Pinpoint the cell where the given text exists, returning its [X, Y] midpoint coordinate. 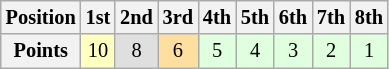
7th [331, 17]
8 [136, 51]
1 [369, 51]
5 [217, 51]
4 [255, 51]
Position [41, 17]
6th [293, 17]
4th [217, 17]
6 [178, 51]
Points [41, 51]
2nd [136, 17]
10 [98, 51]
2 [331, 51]
3 [293, 51]
8th [369, 17]
1st [98, 17]
5th [255, 17]
3rd [178, 17]
